From the cell containing the given text, extract its center point as [X, Y] coordinate. 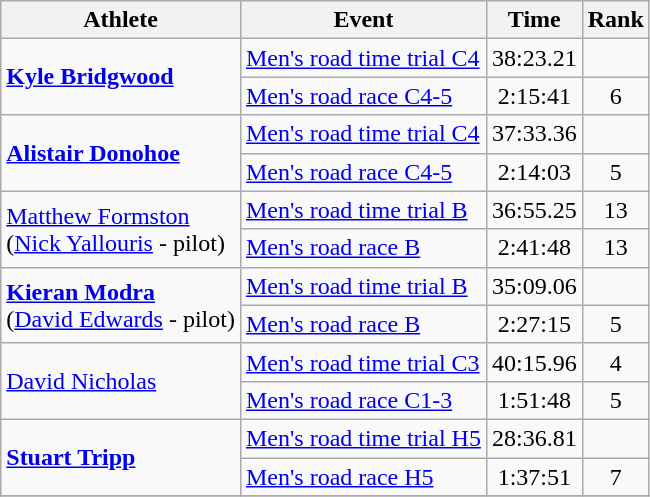
28:36.81 [534, 438]
Men's road time trial H5 [363, 438]
Event [363, 20]
Men's road race H5 [363, 477]
Time [534, 20]
35:09.06 [534, 286]
Athlete [121, 20]
6 [616, 96]
Alistair Donohoe [121, 153]
1:37:51 [534, 477]
2:14:03 [534, 172]
38:23.21 [534, 58]
40:15.96 [534, 362]
David Nicholas [121, 381]
4 [616, 362]
37:33.36 [534, 134]
Stuart Tripp [121, 457]
Rank [616, 20]
Kyle Bridgwood [121, 77]
7 [616, 477]
Men's road race C1-3 [363, 400]
2:15:41 [534, 96]
2:41:48 [534, 248]
2:27:15 [534, 324]
Kieran Modra(David Edwards - pilot) [121, 305]
1:51:48 [534, 400]
Men's road time trial C3 [363, 362]
36:55.25 [534, 210]
Matthew Formston(Nick Yallouris - pilot) [121, 229]
